Identify which cell holds the provided text, then report its (x, y) central coordinate. 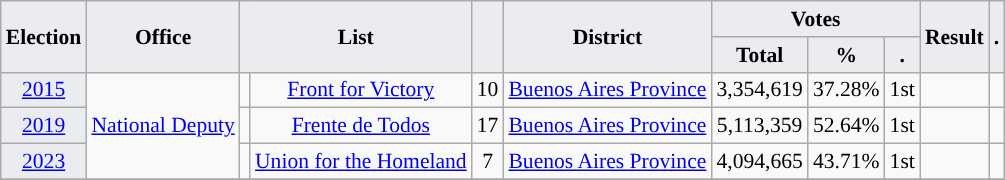
Votes (815, 19)
Frente de Todos (361, 126)
Result (954, 36)
43.71% (846, 162)
2015 (44, 90)
2019 (44, 126)
3,354,619 (759, 90)
52.64% (846, 126)
Total (759, 55)
17 (488, 126)
5,113,359 (759, 126)
Front for Victory (361, 90)
List (356, 36)
2023 (44, 162)
National Deputy (162, 126)
10 (488, 90)
Union for the Homeland (361, 162)
District (607, 36)
Election (44, 36)
4,094,665 (759, 162)
% (846, 55)
7 (488, 162)
Office (162, 36)
37.28% (846, 90)
